For the text-containing cell, return its midpoint in (X, Y) coordinate format. 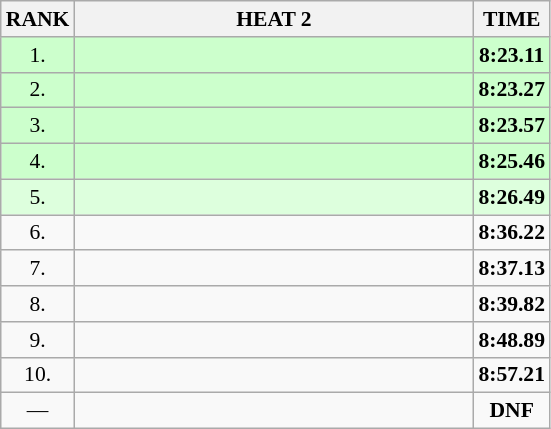
2. (38, 90)
RANK (38, 19)
10. (38, 375)
8. (38, 304)
6. (38, 233)
TIME (512, 19)
8:26.49 (512, 197)
8:23.27 (512, 90)
8:23.11 (512, 55)
8:36.22 (512, 233)
4. (38, 162)
8:23.57 (512, 126)
8:39.82 (512, 304)
5. (38, 197)
HEAT 2 (274, 19)
1. (38, 55)
8:37.13 (512, 269)
8:25.46 (512, 162)
8:57.21 (512, 375)
3. (38, 126)
7. (38, 269)
9. (38, 340)
8:48.89 (512, 340)
— (38, 411)
DNF (512, 411)
